Find where the given text appears and provide that cell's center as (x, y) coordinate. 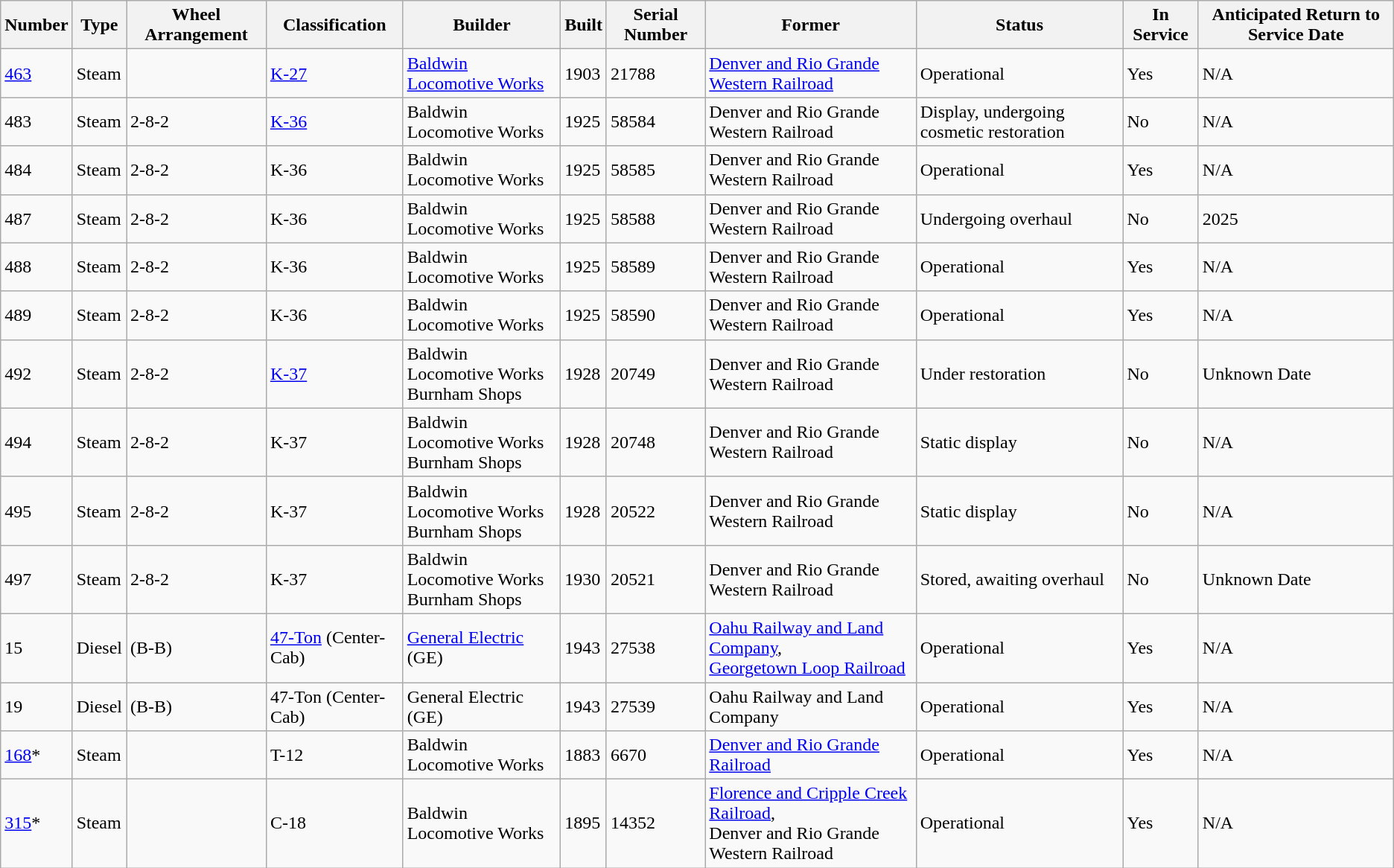
Number (36, 25)
20522 (655, 511)
6670 (655, 755)
483 (36, 122)
Oahu Railway and Land Company (810, 706)
168* (36, 755)
58589 (655, 267)
497 (36, 579)
Undergoing overhaul (1019, 219)
20521 (655, 579)
1930 (584, 579)
1883 (584, 755)
Anticipated Return to Service Date (1296, 25)
58588 (655, 219)
58585 (655, 170)
463 (36, 73)
K-27 (334, 73)
21788 (655, 73)
58584 (655, 122)
492 (36, 374)
Stored, awaiting overhaul (1019, 579)
Former (810, 25)
1903 (584, 73)
494 (36, 442)
15 (36, 648)
489 (36, 316)
T-12 (334, 755)
19 (36, 706)
C-18 (334, 823)
Type (99, 25)
In Service (1160, 25)
27538 (655, 648)
Denver and Rio Grande Railroad (810, 755)
Oahu Railway and Land Company,Georgetown Loop Railroad (810, 648)
20749 (655, 374)
Built (584, 25)
315* (36, 823)
Under restoration (1019, 374)
14352 (655, 823)
27539 (655, 706)
Classification (334, 25)
Serial Number (655, 25)
2025 (1296, 219)
1895 (584, 823)
58590 (655, 316)
484 (36, 170)
Wheel Arrangement (197, 25)
Builder (482, 25)
487 (36, 219)
488 (36, 267)
495 (36, 511)
Florence and Cripple Creek Railroad,Denver and Rio Grande Western Railroad (810, 823)
Status (1019, 25)
20748 (655, 442)
Display, undergoing cosmetic restoration (1019, 122)
